Find where the given text appears and provide that cell's center as (X, Y) coordinate. 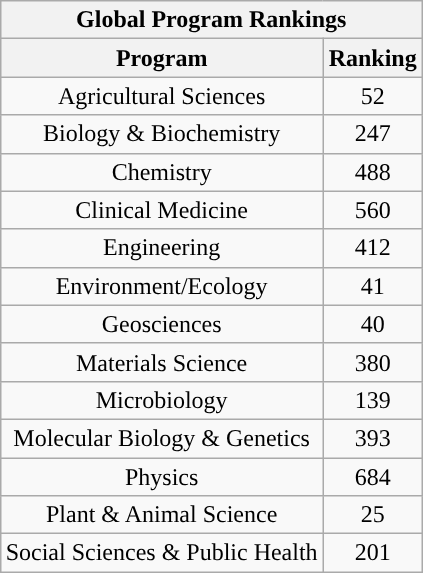
25 (372, 515)
139 (372, 400)
Molecular Biology & Genetics (162, 438)
Microbiology (162, 400)
Ranking (372, 58)
Social Sciences & Public Health (162, 553)
488 (372, 172)
52 (372, 96)
247 (372, 134)
Global Program Rankings (211, 20)
201 (372, 553)
393 (372, 438)
Agricultural Sciences (162, 96)
41 (372, 286)
Environment/Ecology (162, 286)
Chemistry (162, 172)
Program (162, 58)
380 (372, 362)
Geosciences (162, 324)
412 (372, 248)
40 (372, 324)
684 (372, 477)
Physics (162, 477)
Engineering (162, 248)
Clinical Medicine (162, 210)
Materials Science (162, 362)
560 (372, 210)
Biology & Biochemistry (162, 134)
Plant & Animal Science (162, 515)
